From the cell containing the given text, extract its center point as (X, Y) coordinate. 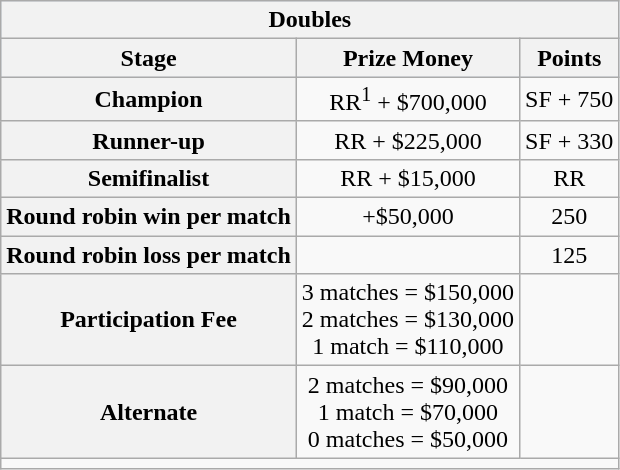
Doubles (310, 20)
Semifinalist (149, 178)
3 matches = $150,0002 matches = $130,0001 match = $110,000 (408, 320)
Round robin loss per match (149, 255)
2 matches = $90,0001 match = $70,0000 matches = $50,000 (408, 412)
Runner-up (149, 140)
Stage (149, 58)
RR (570, 178)
Champion (149, 100)
250 (570, 217)
SF + 330 (570, 140)
RR + $15,000 (408, 178)
Participation Fee (149, 320)
SF + 750 (570, 100)
RR1 + $700,000 (408, 100)
125 (570, 255)
RR + $225,000 (408, 140)
+$50,000 (408, 217)
Prize Money (408, 58)
Points (570, 58)
Alternate (149, 412)
Round robin win per match (149, 217)
